Return the (X, Y) coordinate for the center point of the cell that contains the specified text.  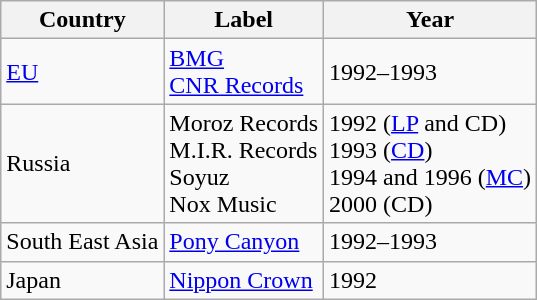
Russia (82, 164)
Nippon Crown (244, 280)
Year (430, 20)
Japan (82, 280)
1992 (LP and CD)1993 (CD)1994 and 1996 (MC) 2000 (CD) (430, 164)
Moroz RecordsM.I.R. RecordsSoyuzNox Music (244, 164)
EU (82, 72)
South East Asia (82, 242)
BMGCNR Records (244, 72)
Label (244, 20)
1992 (430, 280)
Country (82, 20)
Pony Canyon (244, 242)
